Pinpoint the cell where the given text exists, returning its (X, Y) midpoint coordinate. 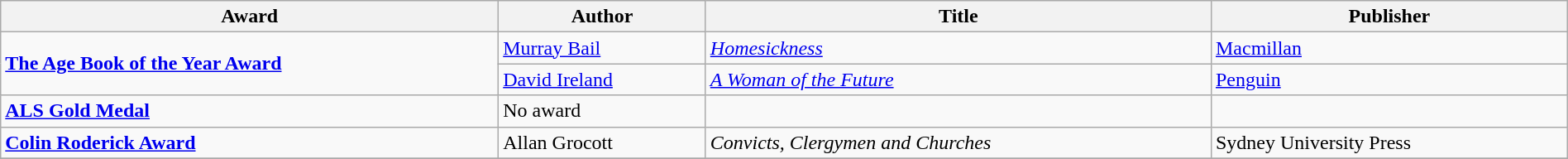
Murray Bail (602, 48)
Penguin (1389, 79)
Convicts, Clergymen and Churches (958, 142)
Author (602, 17)
The Age Book of the Year Award (250, 64)
No award (602, 111)
Title (958, 17)
ALS Gold Medal (250, 111)
Sydney University Press (1389, 142)
Colin Roderick Award (250, 142)
Publisher (1389, 17)
Macmillan (1389, 48)
Allan Grocott (602, 142)
Homesickness (958, 48)
Award (250, 17)
David Ireland (602, 79)
A Woman of the Future (958, 79)
